Search for the cell housing the specified text and yield its [x, y] center coordinate. 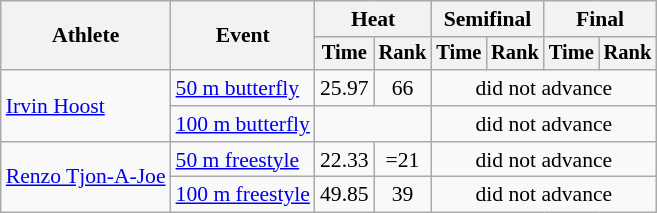
50 m freestyle [243, 160]
100 m freestyle [243, 195]
Final [600, 19]
39 [403, 195]
100 m butterfly [243, 124]
66 [403, 88]
49.85 [344, 195]
Event [243, 36]
Semifinal [487, 19]
25.97 [344, 88]
Heat [373, 19]
Irvin Hoost [86, 106]
50 m butterfly [243, 88]
22.33 [344, 160]
Athlete [86, 36]
=21 [403, 160]
Renzo Tjon-A-Joe [86, 178]
